Locate the cell with the specified text and output its (X, Y) center coordinate. 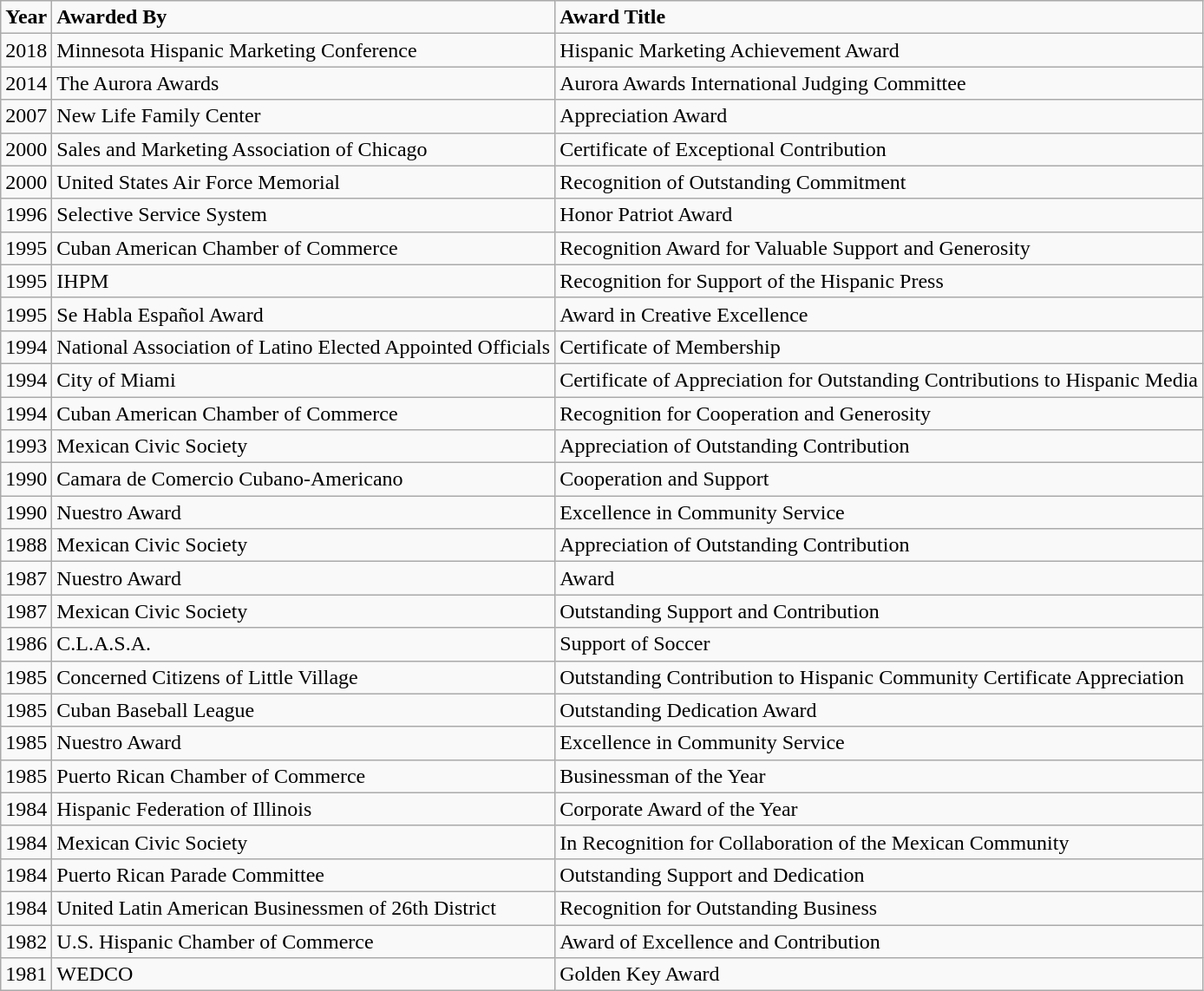
Appreciation Award (880, 116)
Award of Excellence and Contribution (880, 941)
Certificate of Exceptional Contribution (880, 149)
IHPM (304, 281)
Outstanding Dedication Award (880, 710)
Outstanding Contribution to Hispanic Community Certificate Appreciation (880, 677)
Cooperation and Support (880, 479)
Certificate of Appreciation for Outstanding Contributions to Hispanic Media (880, 380)
1982 (26, 941)
Selective Service System (304, 215)
Award Title (880, 17)
United States Air Force Memorial (304, 182)
Recognition Award for Valuable Support and Generosity (880, 248)
Certificate of Membership (880, 347)
Award in Creative Excellence (880, 314)
1981 (26, 975)
Aurora Awards International Judging Committee (880, 83)
Award (880, 578)
1986 (26, 644)
Concerned Citizens of Little Village (304, 677)
The Aurora Awards (304, 83)
C.L.A.S.A. (304, 644)
Outstanding Support and Contribution (880, 611)
Minnesota Hispanic Marketing Conference (304, 50)
1988 (26, 545)
Support of Soccer (880, 644)
Year (26, 17)
Businessman of the Year (880, 776)
2018 (26, 50)
Recognition of Outstanding Commitment (880, 182)
2007 (26, 116)
New Life Family Center (304, 116)
Recognition for Outstanding Business (880, 908)
1996 (26, 215)
WEDCO (304, 975)
Hispanic Marketing Achievement Award (880, 50)
2014 (26, 83)
Corporate Award of the Year (880, 809)
Se Habla Español Award (304, 314)
Recognition for Support of the Hispanic Press (880, 281)
Sales and Marketing Association of Chicago (304, 149)
Awarded By (304, 17)
U.S. Hispanic Chamber of Commerce (304, 941)
Puerto Rican Chamber of Commerce (304, 776)
1993 (26, 447)
In Recognition for Collaboration of the Mexican Community (880, 842)
Puerto Rican Parade Committee (304, 875)
National Association of Latino Elected Appointed Officials (304, 347)
Hispanic Federation of Illinois (304, 809)
Camara de Comercio Cubano-Americano (304, 479)
United Latin American Businessmen of 26th District (304, 908)
Golden Key Award (880, 975)
Outstanding Support and Dedication (880, 875)
Recognition for Cooperation and Generosity (880, 414)
Cuban Baseball League (304, 710)
Honor Patriot Award (880, 215)
City of Miami (304, 380)
